Return [X, Y] of the center of cell containing provided text 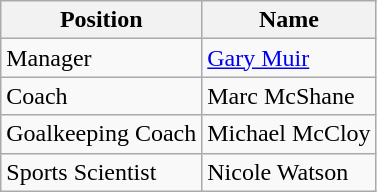
Marc McShane [289, 96]
Coach [102, 96]
Sports Scientist [102, 172]
Name [289, 20]
Nicole Watson [289, 172]
Position [102, 20]
Goalkeeping Coach [102, 134]
Manager [102, 58]
Michael McCloy [289, 134]
Gary Muir [289, 58]
